Find where the given text appears and provide that cell's center as [x, y] coordinate. 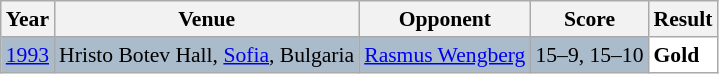
Venue [206, 19]
Result [684, 19]
Year [28, 19]
Score [589, 19]
Gold [684, 55]
Hristo Botev Hall, Sofia, Bulgaria [206, 55]
Rasmus Wengberg [444, 55]
15–9, 15–10 [589, 55]
1993 [28, 55]
Opponent [444, 19]
